Provide the (X, Y) coordinate of the cell's center where the given text is located.  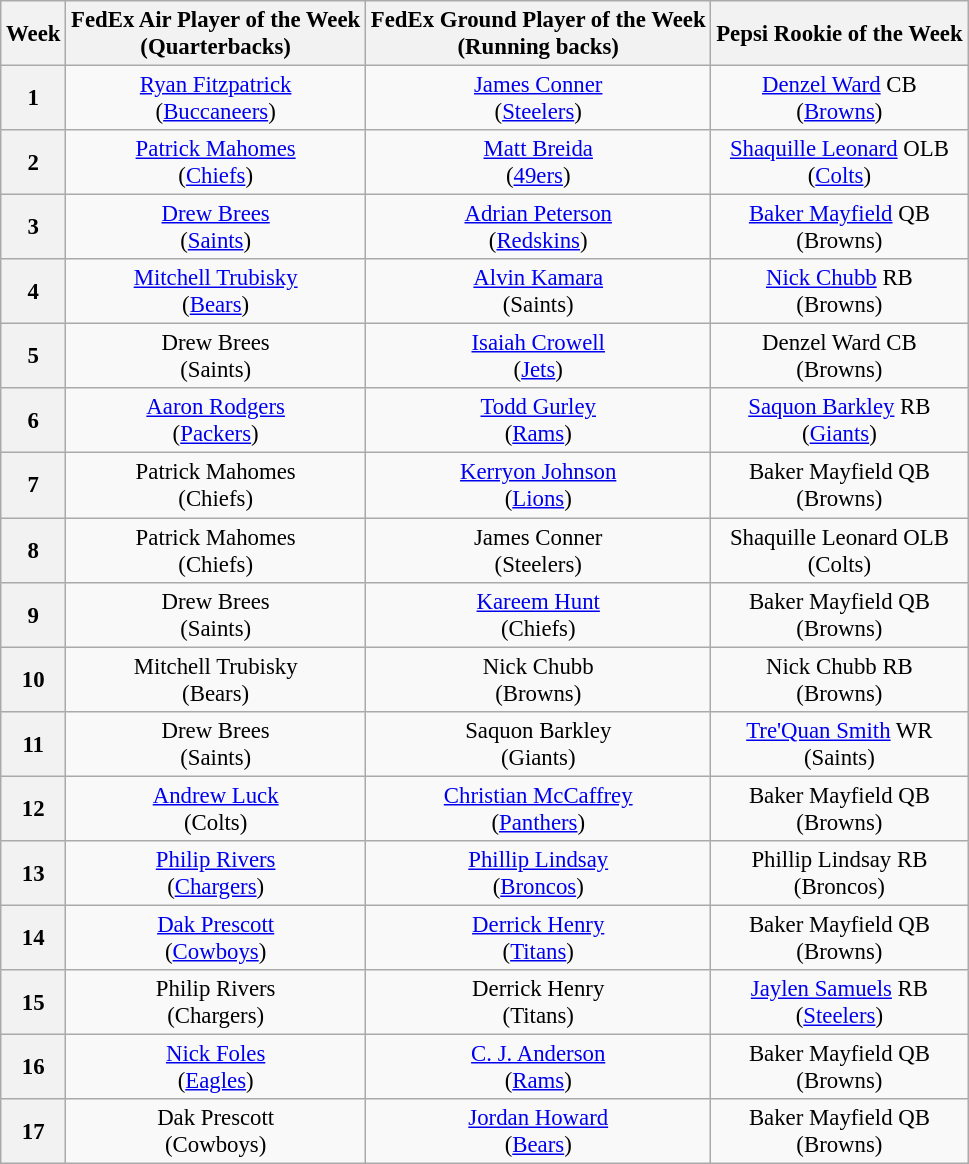
Kareem Hunt(Chiefs) (538, 614)
Saquon Barkley RB(Giants) (840, 420)
Jordan Howard(Bears) (538, 1132)
Pepsi Rookie of the Week (840, 34)
7 (34, 486)
Isaiah Crowell(Jets) (538, 356)
Phillip Lindsay(Broncos) (538, 874)
2 (34, 162)
16 (34, 1066)
Phillip Lindsay RB(Broncos) (840, 874)
10 (34, 680)
Matt Breida(49ers) (538, 162)
5 (34, 356)
3 (34, 228)
Todd Gurley(Rams) (538, 420)
Aaron Rodgers(Packers) (216, 420)
Andrew Luck(Colts) (216, 808)
11 (34, 744)
Week (34, 34)
Nick Chubb(Browns) (538, 680)
12 (34, 808)
Tre'Quan Smith WR(Saints) (840, 744)
1 (34, 98)
Saquon Barkley(Giants) (538, 744)
Ryan Fitzpatrick(Buccaneers) (216, 98)
13 (34, 874)
Alvin Kamara(Saints) (538, 292)
Christian McCaffrey(Panthers) (538, 808)
Adrian Peterson(Redskins) (538, 228)
FedEx Ground Player of the Week(Running backs) (538, 34)
8 (34, 550)
6 (34, 420)
Nick Foles(Eagles) (216, 1066)
C. J. Anderson(Rams) (538, 1066)
17 (34, 1132)
15 (34, 1002)
Jaylen Samuels RB(Steelers) (840, 1002)
Kerryon Johnson(Lions) (538, 486)
14 (34, 938)
4 (34, 292)
9 (34, 614)
FedEx Air Player of the Week(Quarterbacks) (216, 34)
